Capture the cell that displays the provided text and extract its [x, y] central coordinate. 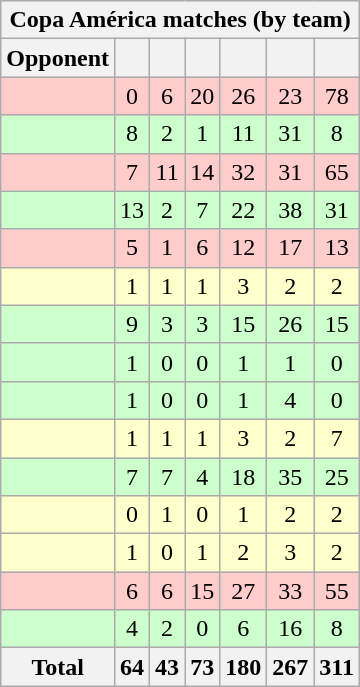
20 [202, 96]
Total [58, 667]
55 [337, 591]
27 [244, 591]
9 [132, 324]
16 [290, 629]
43 [168, 667]
35 [290, 477]
5 [132, 248]
32 [244, 172]
267 [290, 667]
38 [290, 210]
65 [337, 172]
180 [244, 667]
33 [290, 591]
311 [337, 667]
73 [202, 667]
Opponent [58, 58]
78 [337, 96]
14 [202, 172]
Copa América matches (by team) [180, 20]
17 [290, 248]
25 [337, 477]
64 [132, 667]
22 [244, 210]
12 [244, 248]
18 [244, 477]
23 [290, 96]
